Identify which cell holds the provided text, then report its [x, y] central coordinate. 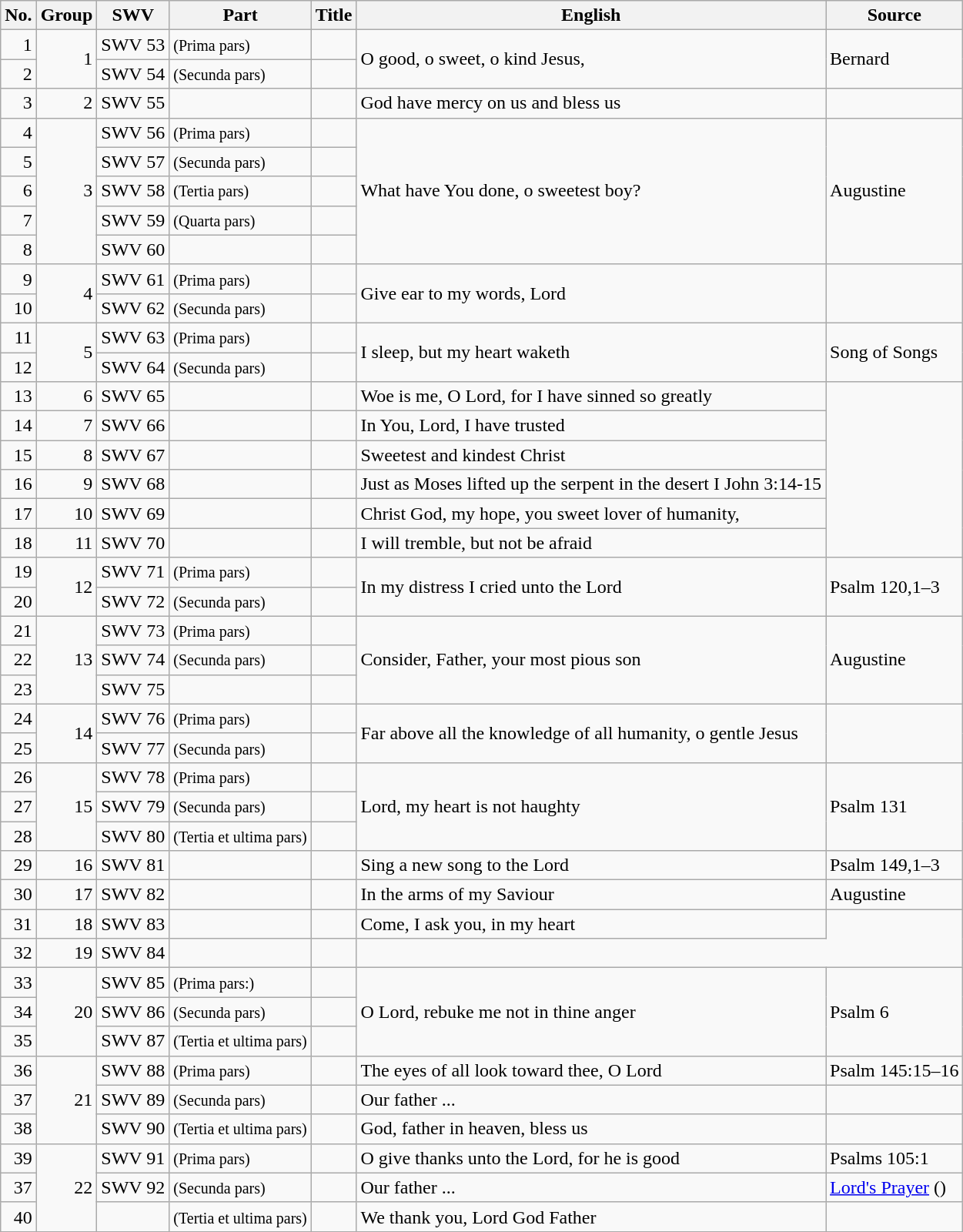
God have mercy on us and bless us [591, 103]
SWV 66 [133, 426]
No. [18, 15]
(Prima pars:) [240, 983]
SWV 70 [133, 543]
Lord's Prayer () [894, 1187]
In my distress I cried unto the Lord [591, 587]
SWV 78 [133, 777]
SWV 74 [133, 660]
SWV 82 [133, 895]
The eyes of all look toward thee, O Lord [591, 1070]
SWV 83 [133, 924]
Lord, my heart is not haughty [591, 806]
God, father in heaven, bless us [591, 1129]
Psalm 145:15–16 [894, 1070]
SWV 61 [133, 279]
SWV 92 [133, 1187]
SWV 88 [133, 1070]
O Lord, rebuke me not in thine anger [591, 1012]
25 [18, 748]
SWV 60 [133, 249]
SWV 90 [133, 1129]
40 [18, 1217]
Song of Songs [894, 352]
SWV 59 [133, 220]
Psalm 131 [894, 806]
Group [66, 15]
(Tertia pars) [240, 191]
SWV 57 [133, 162]
Sweetest and kindest Christ [591, 455]
SWV 75 [133, 689]
SWV 69 [133, 514]
SWV 76 [133, 718]
SWV 84 [133, 953]
SWV 87 [133, 1041]
SWV 71 [133, 572]
SWV 56 [133, 132]
29 [18, 865]
SWV 91 [133, 1158]
SWV 68 [133, 484]
SWV 72 [133, 601]
Title [334, 15]
(Quarta pars) [240, 220]
In the arms of my Saviour [591, 895]
Consider, Father, your most pious son [591, 660]
Psalms 105:1 [894, 1158]
SWV 64 [133, 367]
Christ God, my hope, you sweet lover of humanity, [591, 514]
SWV 62 [133, 308]
36 [18, 1070]
Far above all the knowledge of all humanity, o gentle Jesus [591, 733]
SWV 67 [133, 455]
31 [18, 924]
Part [240, 15]
SWV 89 [133, 1100]
SWV 85 [133, 983]
SWV 63 [133, 337]
33 [18, 983]
SWV 53 [133, 45]
Sing a new song to the Lord [591, 865]
35 [18, 1041]
SWV 81 [133, 865]
Psalm 6 [894, 1012]
Psalm 149,1–3 [894, 865]
We thank you, Lord God Father [591, 1217]
O give thanks unto the Lord, for he is good [591, 1158]
32 [18, 953]
Bernard [894, 59]
34 [18, 1012]
SWV 80 [133, 835]
Psalm 120,1–3 [894, 587]
SWV 58 [133, 191]
SWV 55 [133, 103]
26 [18, 777]
SWV 73 [133, 631]
38 [18, 1129]
SWV 79 [133, 806]
SWV 65 [133, 397]
Source [894, 15]
I will tremble, but not be afraid [591, 543]
30 [18, 895]
23 [18, 689]
39 [18, 1158]
27 [18, 806]
28 [18, 835]
SWV 77 [133, 748]
Woe is me, O Lord, for I have sinned so greatly [591, 397]
SWV 54 [133, 74]
O good, o sweet, o kind Jesus, [591, 59]
24 [18, 718]
Just as Moses lifted up the serpent in the desert I John 3:14-15 [591, 484]
Give ear to my words, Lord [591, 293]
English [591, 15]
I sleep, but my heart waketh [591, 352]
SWV [133, 15]
SWV 86 [133, 1012]
In You, Lord, I have trusted [591, 426]
What have You done, o sweetest boy? [591, 191]
Come, I ask you, in my heart [591, 924]
